Detect which cell encompasses the target text, then output its (X, Y) center coordinate. 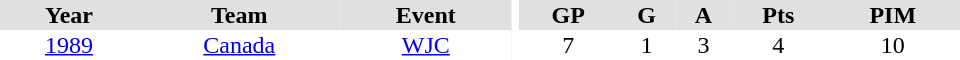
Pts (778, 15)
7 (568, 45)
WJC (426, 45)
G (646, 15)
A (704, 15)
Event (426, 15)
PIM (893, 15)
4 (778, 45)
1989 (69, 45)
1 (646, 45)
3 (704, 45)
Year (69, 15)
Canada (240, 45)
10 (893, 45)
GP (568, 15)
Team (240, 15)
